Extract the (X, Y) coordinate from the center of the cell holding the provided text.  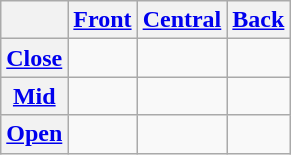
Back (258, 20)
Central (182, 20)
Mid (34, 96)
Close (34, 58)
Open (34, 134)
Front (102, 20)
